Determine the [x, y] coordinate at the center of the cell enclosing the given text.  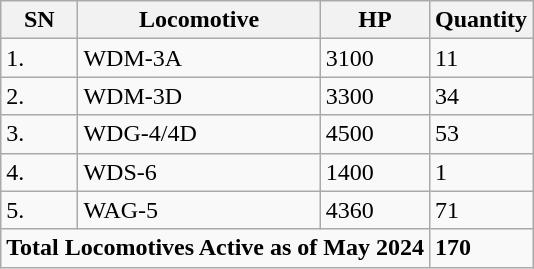
1400 [374, 172]
4. [40, 172]
170 [482, 248]
11 [482, 58]
4360 [374, 210]
3300 [374, 96]
1. [40, 58]
34 [482, 96]
WDM-3A [199, 58]
53 [482, 134]
WDS-6 [199, 172]
SN [40, 20]
2. [40, 96]
Locomotive [199, 20]
5. [40, 210]
3100 [374, 58]
Quantity [482, 20]
1 [482, 172]
4500 [374, 134]
71 [482, 210]
HP [374, 20]
WDG-4/4D [199, 134]
WAG-5 [199, 210]
Total Locomotives Active as of May 2024 [216, 248]
3. [40, 134]
WDM-3D [199, 96]
